Return the (X, Y) coordinate for the center point of the cell that contains the specified text.  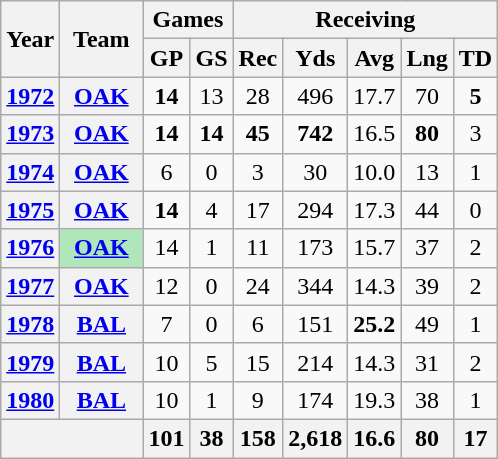
173 (316, 248)
TD (475, 58)
2,618 (316, 438)
11 (258, 248)
17.7 (374, 96)
39 (427, 286)
70 (427, 96)
24 (258, 286)
Yds (316, 58)
Rec (258, 58)
16.6 (374, 438)
15 (258, 362)
1977 (30, 286)
496 (316, 96)
1976 (30, 248)
7 (166, 324)
294 (316, 210)
1979 (30, 362)
Year (30, 39)
12 (166, 286)
15.7 (374, 248)
31 (427, 362)
214 (316, 362)
GS (212, 58)
1975 (30, 210)
Avg (374, 58)
1972 (30, 96)
30 (316, 172)
1974 (30, 172)
Receiving (366, 20)
4 (212, 210)
158 (258, 438)
49 (427, 324)
17.3 (374, 210)
28 (258, 96)
16.5 (374, 134)
GP (166, 58)
1980 (30, 400)
1973 (30, 134)
10.0 (374, 172)
Team (102, 39)
174 (316, 400)
44 (427, 210)
Lng (427, 58)
344 (316, 286)
151 (316, 324)
101 (166, 438)
9 (258, 400)
45 (258, 134)
Games (188, 20)
19.3 (374, 400)
25.2 (374, 324)
37 (427, 248)
742 (316, 134)
1978 (30, 324)
